Identify which cell holds the provided text, then report its (X, Y) central coordinate. 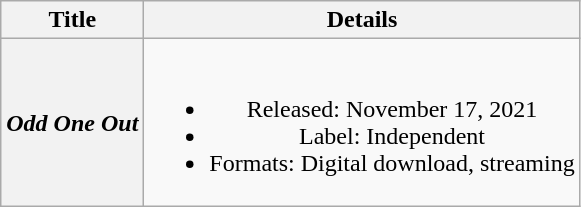
Odd One Out (72, 122)
Title (72, 20)
Details (362, 20)
Released: November 17, 2021Label: IndependentFormats: Digital download, streaming (362, 122)
